Capture the cell that displays the provided text and extract its [X, Y] central coordinate. 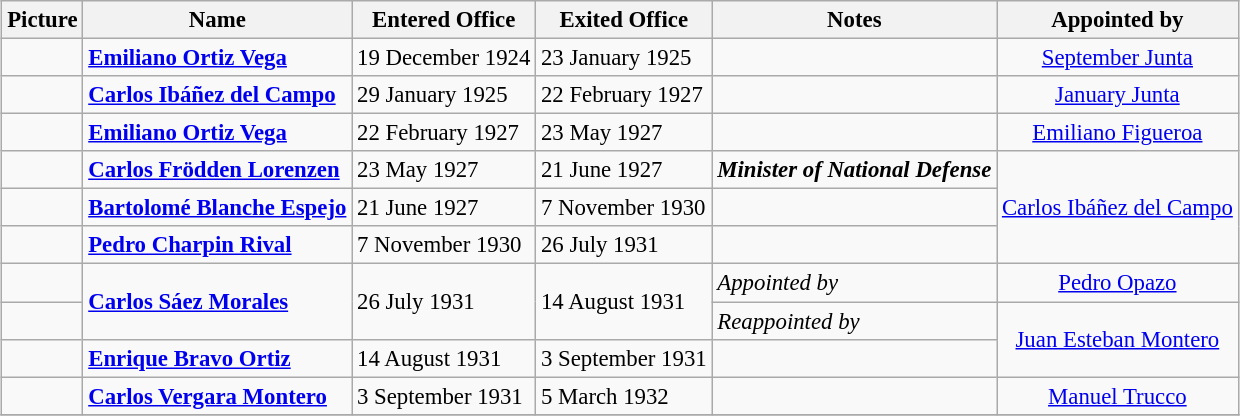
Carlos Frödden Lorenzen [218, 170]
19 December 1924 [444, 58]
Pedro Charpin Rival [218, 245]
Notes [854, 20]
Minister of National Defense [854, 170]
Carlos Vergara Montero [218, 396]
Bartolomé Blanche Espejo [218, 208]
Reappointed by [854, 321]
Emiliano Figueroa [1118, 133]
Juan Esteban Montero [1118, 340]
23 January 1925 [624, 58]
September Junta [1118, 58]
Manuel Trucco [1118, 396]
Entered Office [444, 20]
Name [218, 20]
Picture [42, 20]
Enrique Bravo Ortiz [218, 358]
Exited Office [624, 20]
29 January 1925 [444, 95]
Carlos Sáez Morales [218, 302]
Pedro Opazo [1118, 283]
5 March 1932 [624, 396]
January Junta [1118, 95]
